Return the (X, Y) coordinate for the center point of the cell that contains the specified text.  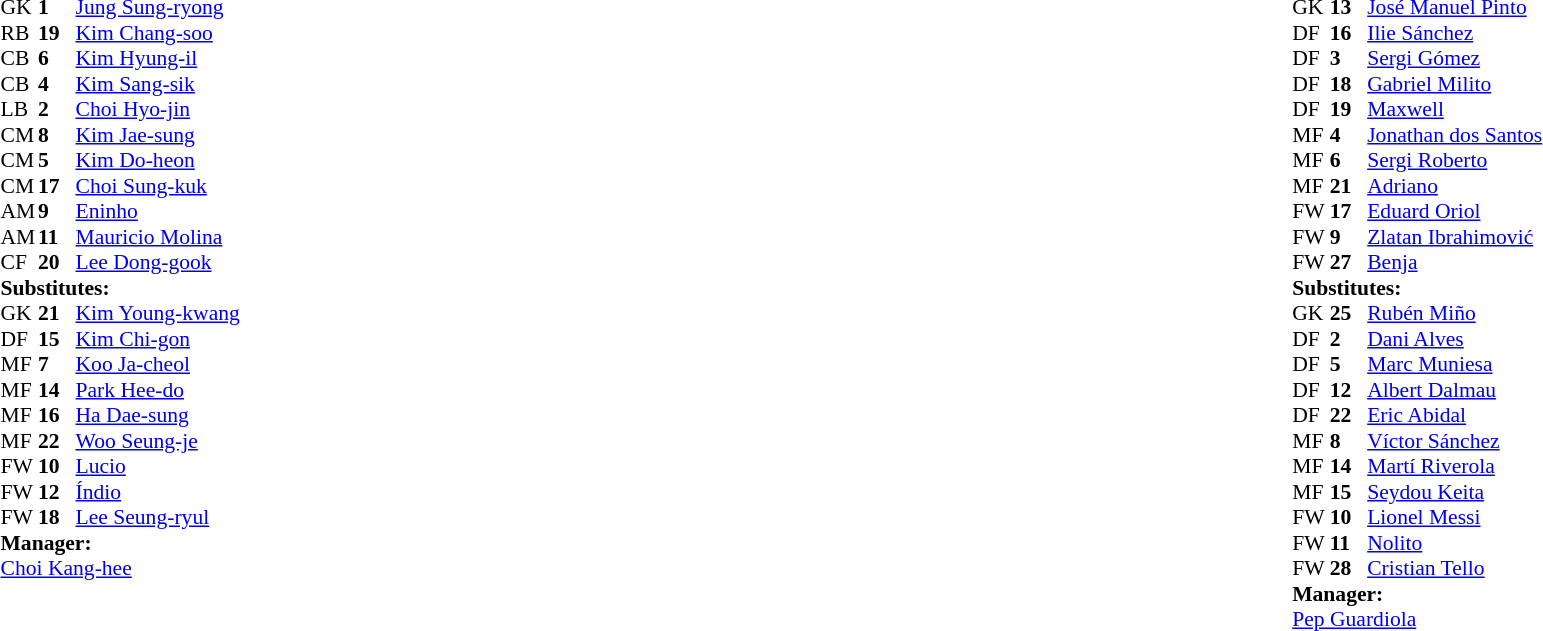
Eninho (158, 211)
Benja (1454, 263)
LB (19, 109)
Kim Young-kwang (158, 313)
27 (1349, 263)
Nolito (1454, 543)
Kim Sang-sik (158, 84)
Dani Alves (1454, 339)
Choi Hyo-jin (158, 109)
Mauricio Molina (158, 237)
Park Hee-do (158, 390)
Albert Dalmau (1454, 390)
Choi Sung-kuk (158, 186)
20 (57, 263)
Lucio (158, 467)
Lee Seung-ryul (158, 517)
Rubén Miño (1454, 313)
Kim Chang-soo (158, 33)
Sergi Roberto (1454, 161)
3 (1349, 59)
Eduard Oriol (1454, 211)
Zlatan Ibrahimović (1454, 237)
Víctor Sánchez (1454, 441)
Kim Chi-gon (158, 339)
28 (1349, 569)
Marc Muniesa (1454, 365)
Jonathan dos Santos (1454, 135)
CF (19, 263)
Ha Dae-sung (158, 415)
Cristian Tello (1454, 569)
Woo Seung-je (158, 441)
Kim Jae-sung (158, 135)
Koo Ja-cheol (158, 365)
Maxwell (1454, 109)
Índio (158, 492)
Adriano (1454, 186)
25 (1349, 313)
Sergi Gómez (1454, 59)
Lionel Messi (1454, 517)
Ilie Sánchez (1454, 33)
7 (57, 365)
Kim Hyung-il (158, 59)
Seydou Keita (1454, 492)
Martí Riverola (1454, 467)
Lee Dong-gook (158, 263)
RB (19, 33)
Gabriel Milito (1454, 84)
Choi Kang-hee (120, 569)
Kim Do-heon (158, 161)
Eric Abidal (1454, 415)
